Capture the cell that displays the provided text and extract its (X, Y) central coordinate. 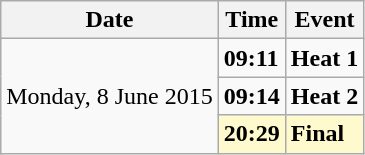
20:29 (252, 134)
Time (252, 20)
09:14 (252, 96)
Heat 1 (324, 58)
Final (324, 134)
Monday, 8 June 2015 (110, 96)
Heat 2 (324, 96)
Date (110, 20)
Event (324, 20)
09:11 (252, 58)
